Extract the [X, Y] coordinate from the center of the cell holding the provided text.  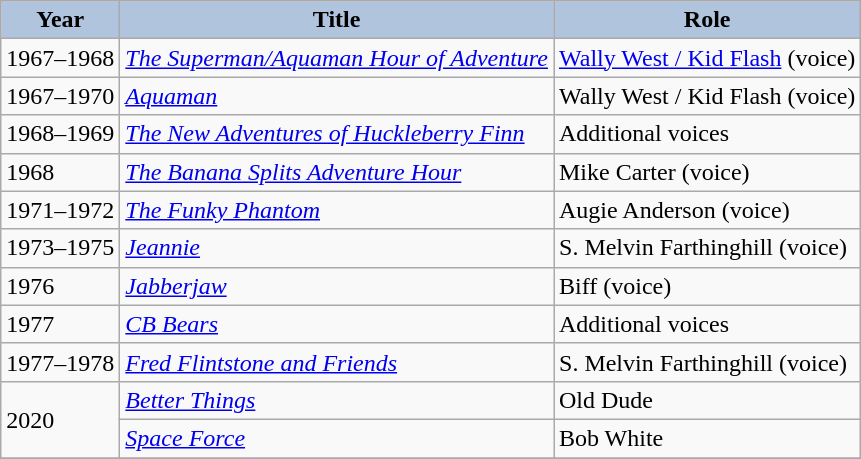
Augie Anderson (voice) [708, 210]
1967–1970 [60, 96]
1977 [60, 324]
The New Adventures of Huckleberry Finn [337, 134]
Jabberjaw [337, 286]
1968 [60, 172]
Space Force [337, 438]
2020 [60, 419]
Biff (voice) [708, 286]
1977–1978 [60, 362]
CB Bears [337, 324]
1967–1968 [60, 58]
Bob White [708, 438]
1968–1969 [60, 134]
1976 [60, 286]
1971–1972 [60, 210]
Year [60, 20]
The Superman/Aquaman Hour of Adventure [337, 58]
The Banana Splits Adventure Hour [337, 172]
Role [708, 20]
Better Things [337, 400]
Fred Flintstone and Friends [337, 362]
Jeannie [337, 248]
Old Dude [708, 400]
Title [337, 20]
Aquaman [337, 96]
The Funky Phantom [337, 210]
Mike Carter (voice) [708, 172]
1973–1975 [60, 248]
